From the cell containing the given text, extract its center point as [x, y] coordinate. 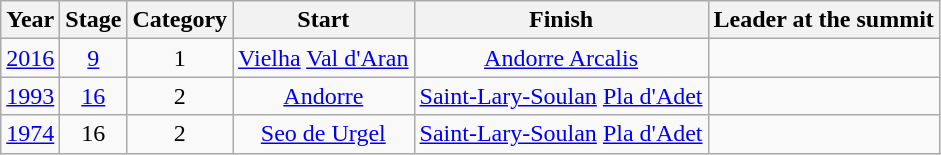
1993 [30, 96]
Vielha Val d'Aran [324, 58]
Leader at the summit [824, 20]
1 [180, 58]
2016 [30, 58]
Start [324, 20]
Andorre [324, 96]
Year [30, 20]
Category [180, 20]
Finish [561, 20]
Andorre Arcalis [561, 58]
9 [94, 58]
Stage [94, 20]
1974 [30, 134]
Seo de Urgel [324, 134]
